Find where the given text appears and provide that cell's center as (x, y) coordinate. 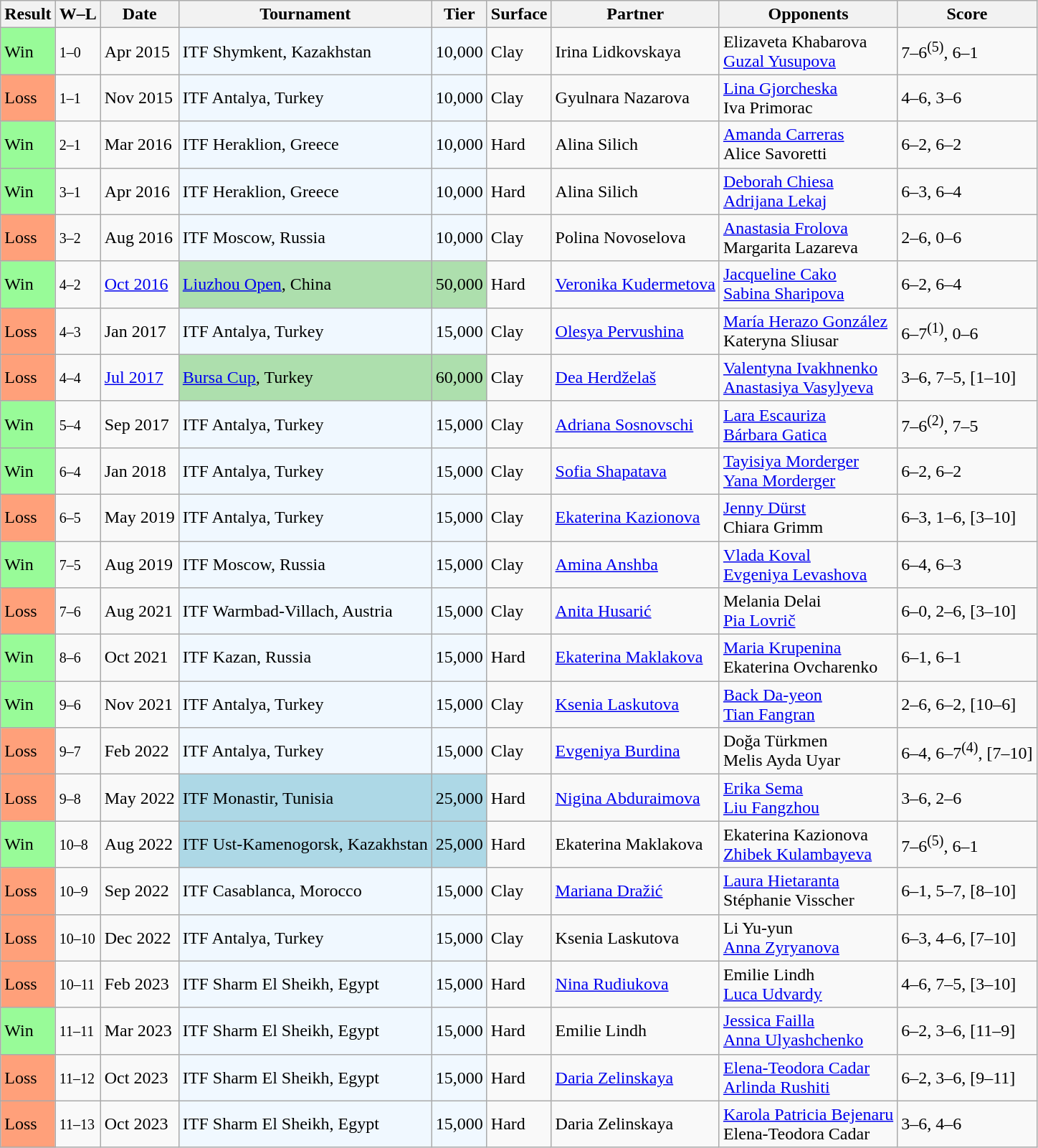
3–6, 4–6 (967, 1124)
Apr 2016 (139, 191)
6–4, 6–3 (967, 564)
6–2, 3–6, [11–9] (967, 1031)
Opponents (808, 14)
Anita Husarić (635, 611)
ITF Monastir, Tunisia (305, 797)
6–5 (77, 518)
May 2022 (139, 797)
6–2, 3–6, [9–11] (967, 1077)
Nov 2015 (139, 98)
Dea Herdželaš (635, 377)
Partner (635, 14)
11–11 (77, 1031)
Deborah Chiesa Adrijana Lekaj (808, 191)
Tournament (305, 14)
Feb 2022 (139, 751)
6–4 (77, 470)
Jacqueline Cako Sabina Sharipova (808, 284)
11–13 (77, 1124)
11–12 (77, 1077)
4–4 (77, 377)
ITF Shymkent, Kazakhstan (305, 52)
9–6 (77, 704)
9–8 (77, 797)
Dec 2022 (139, 938)
Aug 2016 (139, 238)
María Herazo González Kateryna Sliusar (808, 331)
9–7 (77, 751)
4–3 (77, 331)
Jul 2017 (139, 377)
7–5 (77, 564)
50,000 (459, 284)
3–2 (77, 238)
Doğa Türkmen Melis Ayda Uyar (808, 751)
Jessica Failla Anna Ulyashchenko (808, 1031)
7–6(2), 7–5 (967, 424)
1–1 (77, 98)
Lina Gjorcheska Iva Primorac (808, 98)
6–3, 1–6, [3–10] (967, 518)
Nigina Abduraimova (635, 797)
Aug 2022 (139, 845)
Mar 2016 (139, 145)
Adriana Sosnovschi (635, 424)
Result (28, 14)
4–6, 3–6 (967, 98)
Sep 2017 (139, 424)
3–1 (77, 191)
10–9 (77, 891)
Lara Escauriza Bárbara Gatica (808, 424)
4–2 (77, 284)
6–7(1), 0–6 (967, 331)
Tayisiya Morderger Yana Morderger (808, 470)
Maria Krupenina Ekaterina Ovcharenko (808, 658)
Emilie Lindh (635, 1031)
Back Da-yeon Tian Fangran (808, 704)
8–6 (77, 658)
Vlada Koval Evgeniya Levashova (808, 564)
10–8 (77, 845)
6–1, 5–7, [8–10] (967, 891)
Irina Lidkovskaya (635, 52)
6–3, 6–4 (967, 191)
ITF Casablanca, Morocco (305, 891)
6–3, 4–6, [7–10] (967, 938)
Aug 2019 (139, 564)
Polina Novoselova (635, 238)
ITF Kazan, Russia (305, 658)
2–1 (77, 145)
Karola Patricia Bejenaru Elena-Teodora Cadar (808, 1124)
1–0 (77, 52)
Valentyna Ivakhnenko Anastasiya Vasylyeva (808, 377)
6–4, 6–7(4), [7–10] (967, 751)
Jan 2018 (139, 470)
Bursa Cup, Turkey (305, 377)
Liuzhou Open, China (305, 284)
Elena-Teodora Cadar Arlinda Rushiti (808, 1077)
Amanda Carreras Alice Savoretti (808, 145)
10–11 (77, 984)
Evgeniya Burdina (635, 751)
7–6 (77, 611)
Ekaterina Kazionova (635, 518)
Oct 2016 (139, 284)
60,000 (459, 377)
Feb 2023 (139, 984)
Veronika Kudermetova (635, 284)
Laura Hietaranta Stéphanie Visscher (808, 891)
2–6, 6–2, [10–6] (967, 704)
6–2, 6–4 (967, 284)
5–4 (77, 424)
6–1, 6–1 (967, 658)
Sep 2022 (139, 891)
Jan 2017 (139, 331)
Sofia Shapatava (635, 470)
Erika Sema Liu Fangzhou (808, 797)
Nov 2021 (139, 704)
3–6, 2–6 (967, 797)
Anastasia Frolova Margarita Lazareva (808, 238)
Oct 2021 (139, 658)
4–6, 7–5, [3–10] (967, 984)
3–6, 7–5, [1–10] (967, 377)
May 2019 (139, 518)
Gyulnara Nazarova (635, 98)
ITF Ust-Kamenogorsk, Kazakhstan (305, 845)
Surface (519, 14)
Li Yu-yun Anna Zyryanova (808, 938)
Emilie Lindh Luca Udvardy (808, 984)
Apr 2015 (139, 52)
Amina Anshba (635, 564)
W–L (77, 14)
6–0, 2–6, [3–10] (967, 611)
Score (967, 14)
Olesya Pervushina (635, 331)
10–10 (77, 938)
Tier (459, 14)
2–6, 0–6 (967, 238)
Nina Rudiukova (635, 984)
Mar 2023 (139, 1031)
Aug 2021 (139, 611)
Date (139, 14)
ITF Warmbad-Villach, Austria (305, 611)
Jenny Dürst Chiara Grimm (808, 518)
Elizaveta Khabarova Guzal Yusupova (808, 52)
Melania Delai Pia Lovrič (808, 611)
Mariana Dražić (635, 891)
Ekaterina Kazionova Zhibek Kulambayeva (808, 845)
